Return (x, y) of the center of cell containing provided text 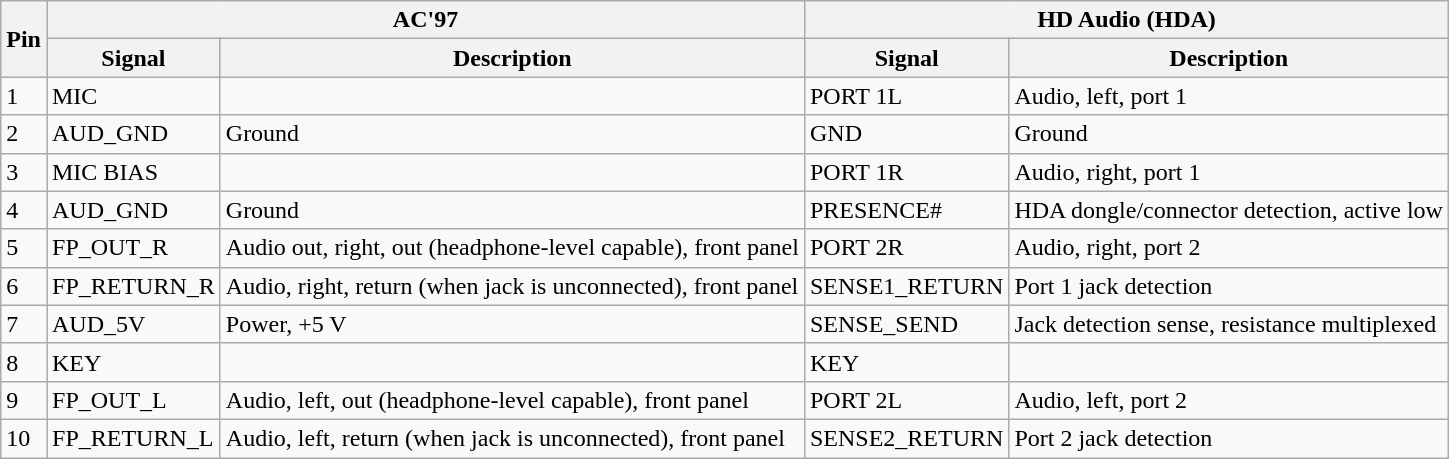
Power, +5 V (512, 324)
FP_OUT_L (133, 400)
10 (24, 438)
FP_OUT_R (133, 248)
1 (24, 96)
HDA dongle/connector detection, active low (1229, 210)
MIC BIAS (133, 172)
Audio out, right, out (headphone-level capable), front panel (512, 248)
8 (24, 362)
5 (24, 248)
Audio, right, port 2 (1229, 248)
Audio, right, return (when jack is unconnected), front panel (512, 286)
FP_RETURN_L (133, 438)
HD Audio (HDA) (1126, 20)
GND (906, 134)
Port 1 jack detection (1229, 286)
Audio, left, port 1 (1229, 96)
SENSE2_RETURN (906, 438)
PORT 1R (906, 172)
PORT 2L (906, 400)
9 (24, 400)
Pin (24, 39)
PORT 1L (906, 96)
MIC (133, 96)
PORT 2R (906, 248)
7 (24, 324)
PRESENCE# (906, 210)
Audio, left, return (when jack is unconnected), front panel (512, 438)
3 (24, 172)
AUD_5V (133, 324)
AC'97 (425, 20)
2 (24, 134)
SENSE1_RETURN (906, 286)
6 (24, 286)
SENSE_SEND (906, 324)
FP_RETURN_R (133, 286)
Audio, right, port 1 (1229, 172)
Jack detection sense, resistance multiplexed (1229, 324)
Port 2 jack detection (1229, 438)
Audio, left, out (headphone-level capable), front panel (512, 400)
Audio, left, port 2 (1229, 400)
4 (24, 210)
